Pinpoint the cell where the given text exists, returning its (X, Y) midpoint coordinate. 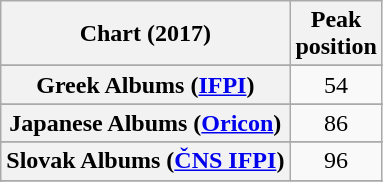
Slovak Albums (ČNS IFPI) (146, 161)
96 (336, 161)
Peak position (336, 34)
Chart (2017) (146, 34)
Japanese Albums (Oricon) (146, 123)
54 (336, 85)
Greek Albums (IFPI) (146, 85)
86 (336, 123)
